For the text-containing cell, return its midpoint in [X, Y] coordinate format. 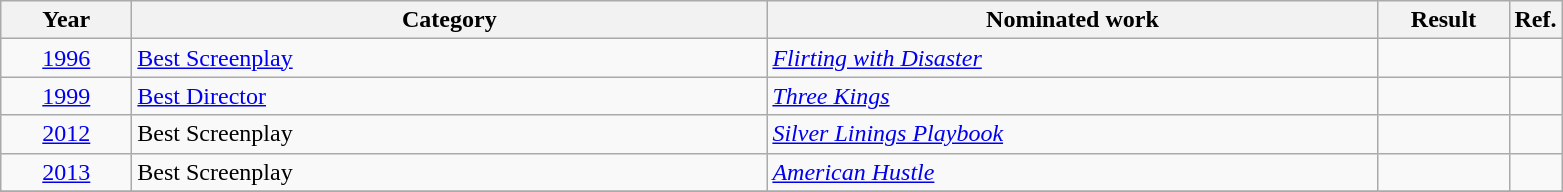
1999 [66, 96]
2012 [66, 134]
Result [1444, 20]
Category [450, 20]
Three Kings [1072, 96]
American Hustle [1072, 172]
Best Director [450, 96]
Ref. [1536, 20]
Nominated work [1072, 20]
2013 [66, 172]
Silver Linings Playbook [1072, 134]
Year [66, 20]
Flirting with Disaster [1072, 58]
1996 [66, 58]
